Provide the (X, Y) coordinate of the cell's center where the given text is located.  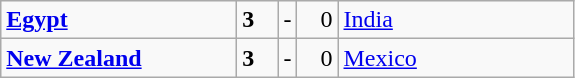
Egypt (119, 20)
Mexico (456, 58)
India (456, 20)
New Zealand (119, 58)
